Scan for the cell matching the given text and deliver its (x, y) coordinate at center. 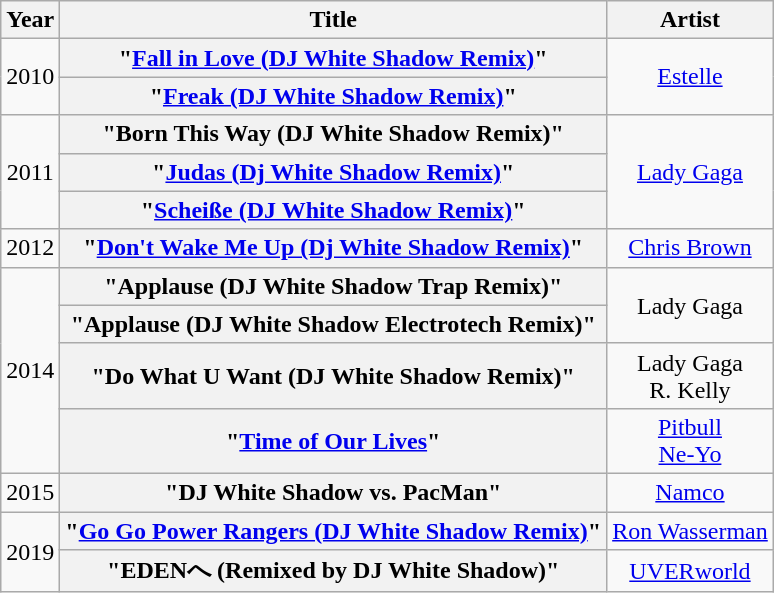
"Born This Way (DJ White Shadow Remix)" (334, 134)
"Don't Wake Me Up (Dj White Shadow Remix)" (334, 248)
Namco (690, 492)
2012 (30, 248)
Chris Brown (690, 248)
"Freak (DJ White Shadow Remix)" (334, 96)
"Applause (DJ White Shadow Trap Remix)" (334, 286)
"Time of Our Lives" (334, 440)
"Fall in Love (DJ White Shadow Remix)" (334, 58)
2015 (30, 492)
2014 (30, 370)
"Scheiße (DJ White Shadow Remix)" (334, 210)
Lady GagaR. Kelly (690, 376)
"DJ White Shadow vs. PacMan" (334, 492)
PitbullNe-Yo (690, 440)
"Applause (DJ White Shadow Electrotech Remix)" (334, 324)
Year (30, 20)
2019 (30, 552)
"Do What U Want (DJ White Shadow Remix)" (334, 376)
UVERworld (690, 572)
2010 (30, 77)
"Judas (Dj White Shadow Remix)" (334, 172)
Estelle (690, 77)
Artist (690, 20)
Title (334, 20)
"EDENへ (Remixed by DJ White Shadow)" (334, 572)
Ron Wasserman (690, 531)
2011 (30, 172)
"Go Go Power Rangers (DJ White Shadow Remix)" (334, 531)
